Scan for the cell matching the given text and deliver its [x, y] coordinate at center. 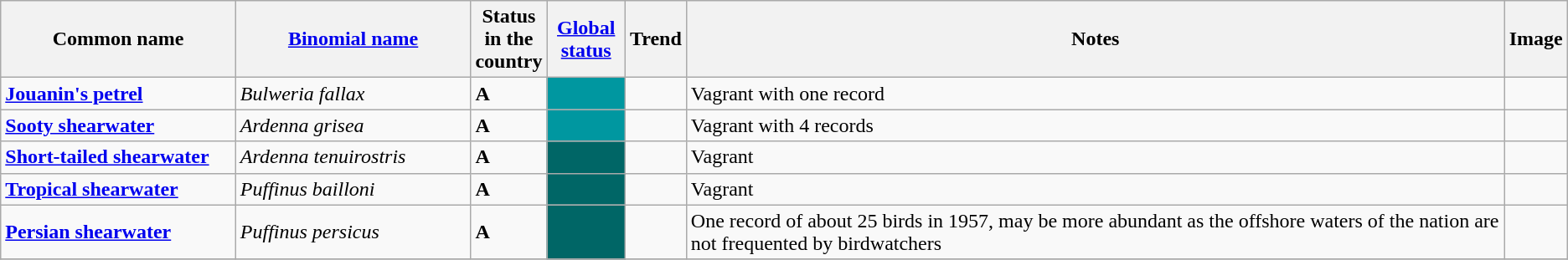
Short-tailed shearwater [119, 157]
Ardenna tenuirostris [353, 157]
Ardenna grisea [353, 125]
Global status [586, 39]
Sooty shearwater [119, 125]
Image [1536, 39]
Status in the country [509, 39]
One record of about 25 birds in 1957, may be more abundant as the offshore waters of the nation are not frequented by birdwatchers [1096, 232]
Puffinus bailloni [353, 189]
Trend [655, 39]
Persian shearwater [119, 232]
Common name [119, 39]
Bulweria fallax [353, 94]
Vagrant with one record [1096, 94]
Vagrant with 4 records [1096, 125]
Puffinus persicus [353, 232]
Tropical shearwater [119, 189]
Binomial name [353, 39]
Jouanin's petrel [119, 94]
Notes [1096, 39]
